Extract the (x, y) coordinate from the center of the cell holding the provided text.  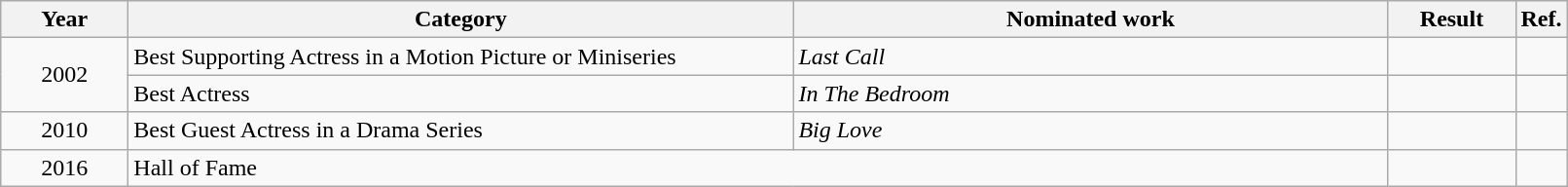
Nominated work (1090, 19)
Best Guest Actress in a Drama Series (461, 131)
Last Call (1090, 56)
Best Actress (461, 93)
2010 (64, 131)
Hall of Fame (758, 168)
2016 (64, 168)
2002 (64, 75)
Year (64, 19)
Category (461, 19)
Big Love (1090, 131)
Ref. (1542, 19)
In The Bedroom (1090, 93)
Best Supporting Actress in a Motion Picture or Miniseries (461, 56)
Result (1452, 19)
